Output the (X, Y) coordinate of the center of the cell containing the given text.  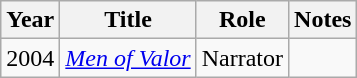
Men of Valor (128, 58)
Title (128, 20)
Role (242, 20)
2004 (30, 58)
Notes (323, 20)
Year (30, 20)
Narrator (242, 58)
